Identify which cell holds the provided text, then report its (x, y) central coordinate. 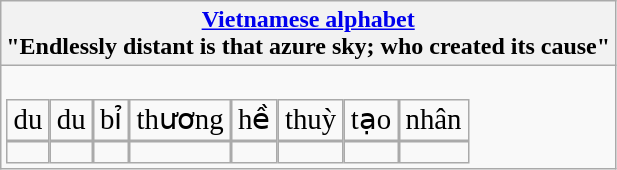
thuỳ (311, 120)
tạo (370, 120)
thương (180, 120)
nhân (433, 120)
Vietnamese alphabet"Endlessly distant is that azure sky; who created its cause" (308, 34)
du du bỉ thương hề thuỳ tạo nhân (308, 118)
bỉ (111, 120)
hề (254, 120)
